Locate the cell with the specified text and output its [X, Y] center coordinate. 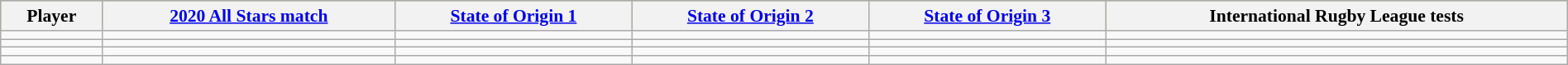
State of Origin 1 [514, 16]
Player [51, 16]
2020 All Stars match [249, 16]
State of Origin 2 [750, 16]
State of Origin 3 [987, 16]
International Rugby League tests [1336, 16]
